Determine the [X, Y] coordinate at the center of the cell enclosing the given text.  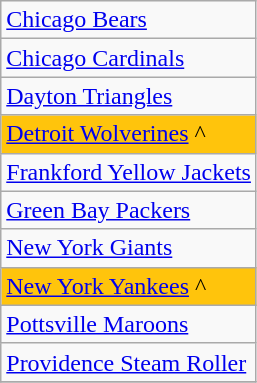
Green Bay Packers [129, 210]
Frankford Yellow Jackets [129, 172]
Dayton Triangles [129, 96]
Chicago Bears [129, 20]
Chicago Cardinals [129, 58]
Providence Steam Roller [129, 362]
Pottsville Maroons [129, 324]
New York Yankees ^ [129, 286]
New York Giants [129, 248]
Detroit Wolverines ^ [129, 134]
